Pinpoint the cell where the given text exists, returning its (x, y) midpoint coordinate. 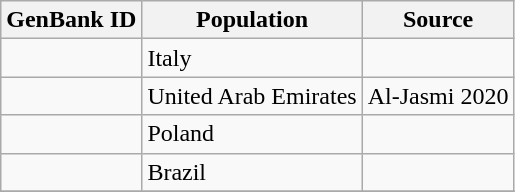
Brazil (252, 172)
Source (438, 20)
Poland (252, 134)
Italy (252, 58)
GenBank ID (72, 20)
Population (252, 20)
Al-Jasmi 2020 (438, 96)
United Arab Emirates (252, 96)
